For the text-containing cell, return its midpoint in (x, y) coordinate format. 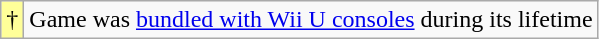
Game was bundled with Wii U consoles during its lifetime (311, 20)
† (12, 20)
